Find where the given text appears and provide that cell's center as [X, Y] coordinate. 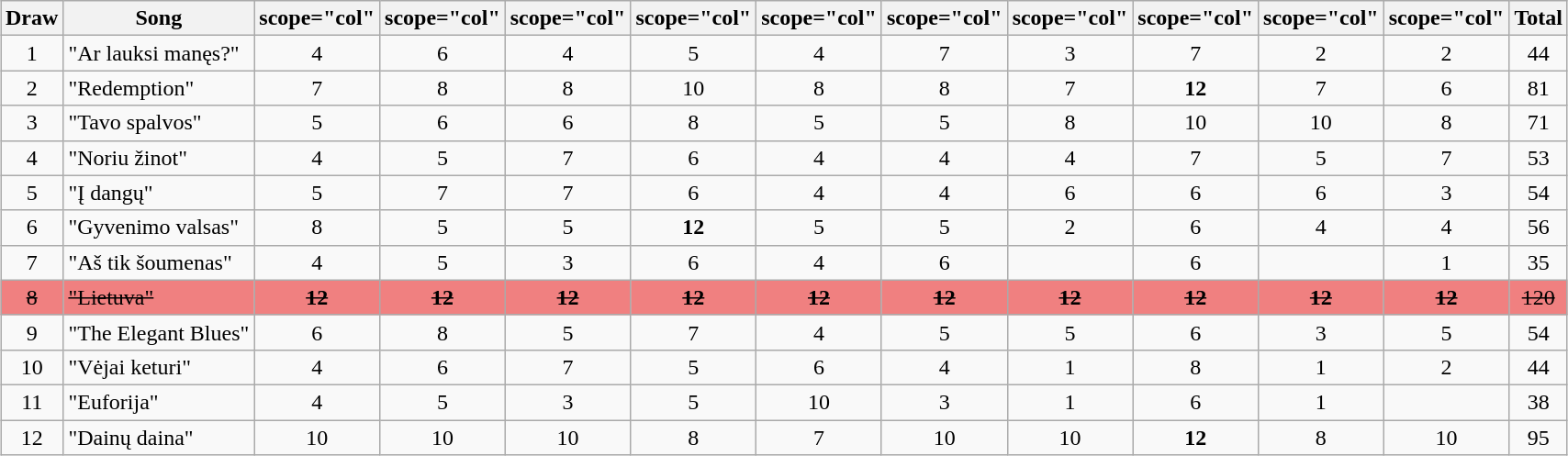
9 [31, 332]
81 [1539, 88]
53 [1539, 158]
95 [1539, 438]
71 [1539, 123]
"Lietuva" [159, 297]
"Redemption" [159, 88]
Draw [31, 18]
"Euforija" [159, 402]
"Į dangų" [159, 193]
11 [31, 402]
"The Elegant Blues" [159, 332]
"Aš tik šoumenas" [159, 262]
"Dainų daina" [159, 438]
56 [1539, 228]
38 [1539, 402]
"Vėjai keturi" [159, 367]
120 [1539, 297]
Song [159, 18]
Total [1539, 18]
"Tavo spalvos" [159, 123]
"Noriu žinot" [159, 158]
"Gyvenimo valsas" [159, 228]
35 [1539, 262]
"Ar lauksi manęs?" [159, 53]
